For the text-containing cell, return its midpoint in (X, Y) coordinate format. 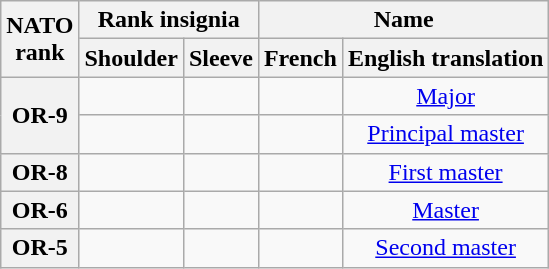
Second master (445, 248)
French (300, 58)
Principal master (445, 134)
Sleeve (220, 58)
First master (445, 172)
Name (403, 20)
OR-5 (40, 248)
Major (445, 96)
OR-6 (40, 210)
NATOrank (40, 39)
English translation (445, 58)
OR-8 (40, 172)
Master (445, 210)
Shoulder (131, 58)
OR-9 (40, 115)
Rank insignia (168, 20)
